Capture the cell that displays the provided text and extract its [x, y] central coordinate. 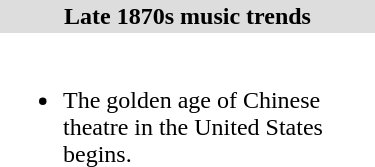
Late 1870s music trends [188, 16]
